Return the (X, Y) coordinate for the center point of the cell that contains the specified text.  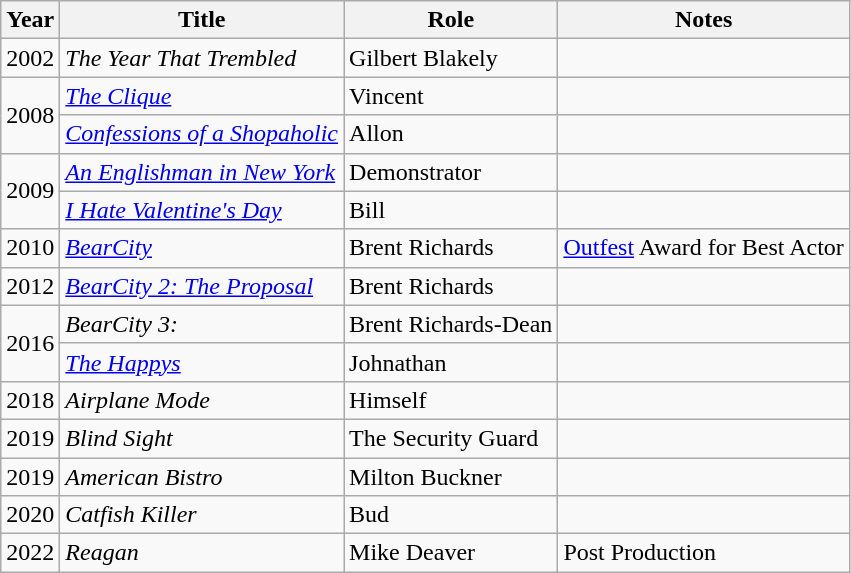
Himself (451, 400)
The Happys (202, 362)
The Security Guard (451, 438)
2009 (30, 191)
Bill (451, 210)
Catfish Killer (202, 515)
Johnathan (451, 362)
Gilbert Blakely (451, 58)
2008 (30, 115)
Outfest Award for Best Actor (704, 248)
An Englishman in New York (202, 172)
Reagan (202, 553)
2002 (30, 58)
Airplane Mode (202, 400)
The Year That Trembled (202, 58)
2018 (30, 400)
I Hate Valentine's Day (202, 210)
2010 (30, 248)
BearCity 2: The Proposal (202, 286)
Mike Deaver (451, 553)
Demonstrator (451, 172)
2016 (30, 343)
Brent Richards-Dean (451, 324)
Role (451, 20)
Allon (451, 134)
BearCity (202, 248)
Milton Buckner (451, 477)
2022 (30, 553)
BearCity 3: (202, 324)
Title (202, 20)
Notes (704, 20)
Post Production (704, 553)
Year (30, 20)
2012 (30, 286)
American Bistro (202, 477)
2020 (30, 515)
Blind Sight (202, 438)
Bud (451, 515)
The Clique (202, 96)
Vincent (451, 96)
Confessions of a Shopaholic (202, 134)
